Capture the cell that displays the provided text and extract its [x, y] central coordinate. 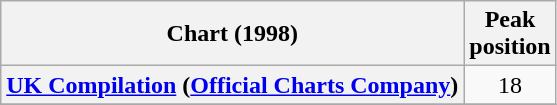
Peakposition [510, 34]
18 [510, 85]
Chart (1998) [232, 34]
UK Compilation (Official Charts Company) [232, 85]
